Identify which cell holds the provided text, then report its [X, Y] central coordinate. 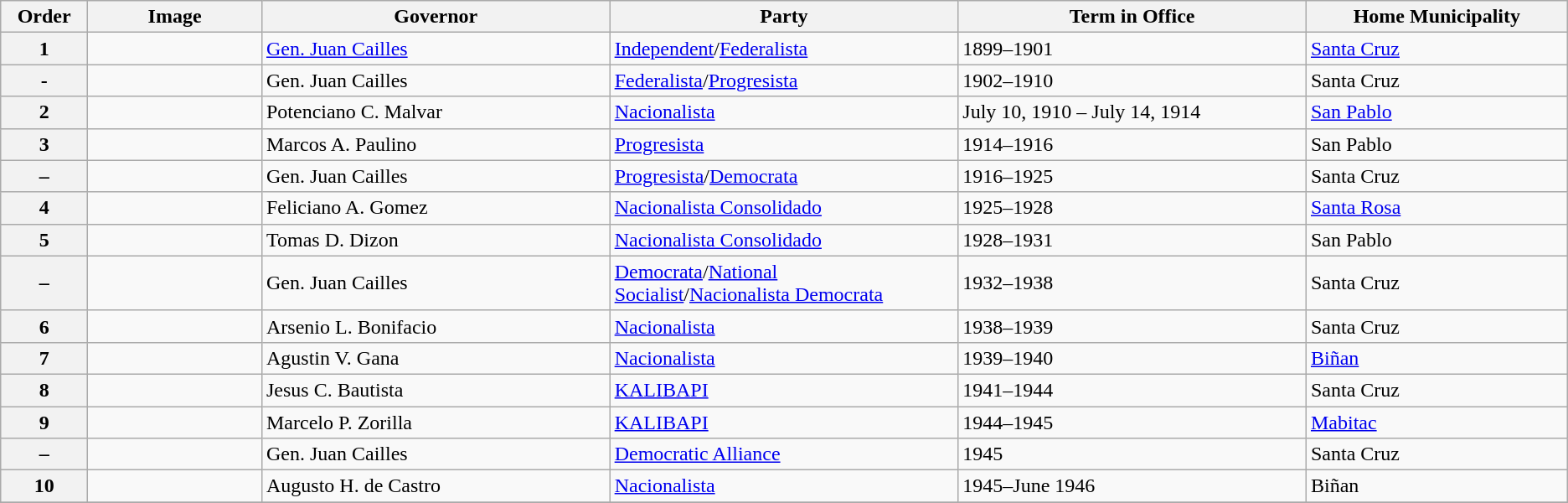
2 [44, 112]
1902–1910 [1132, 80]
Governor [436, 17]
1 [44, 49]
9 [44, 422]
Potenciano C. Malvar [436, 112]
Democratic Alliance [784, 454]
1939–1940 [1132, 358]
8 [44, 390]
Marcos A. Paulino [436, 144]
1928–1931 [1132, 240]
Independent/Federalista [784, 49]
Image [175, 17]
July 10, 1910 – July 14, 1914 [1132, 112]
Progresista [784, 144]
1916–1925 [1132, 176]
1914–1916 [1132, 144]
10 [44, 486]
1945 [1132, 454]
Party [784, 17]
5 [44, 240]
Home Municipality [1436, 17]
1932–1938 [1132, 283]
Tomas D. Dizon [436, 240]
1938–1939 [1132, 326]
Order [44, 17]
4 [44, 208]
Santa Rosa [1436, 208]
Agustin V. Gana [436, 358]
- [44, 80]
1944–1945 [1132, 422]
Arsenio L. Bonifacio [436, 326]
Augusto H. de Castro [436, 486]
7 [44, 358]
3 [44, 144]
Progresista/Democrata [784, 176]
6 [44, 326]
Democrata/National Socialist/Nacionalista Democrata [784, 283]
Feliciano A. Gomez [436, 208]
Jesus C. Bautista [436, 390]
1925–1928 [1132, 208]
Term in Office [1132, 17]
1945–June 1946 [1132, 486]
Marcelo P. Zorilla [436, 422]
Mabitac [1436, 422]
1941–1944 [1132, 390]
1899–1901 [1132, 49]
Federalista/Progresista [784, 80]
